Return [X, Y] of the center of cell containing provided text 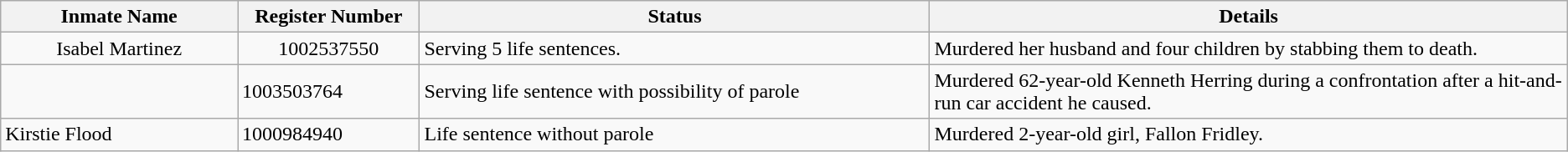
1002537550 [328, 48]
Kirstie Flood [119, 134]
Isabel Martinez [119, 48]
1003503764 [328, 92]
Details [1248, 17]
Life sentence without parole [675, 134]
Murdered 2-year-old girl, Fallon Fridley. [1248, 134]
Murdered her husband and four children by stabbing them to death. [1248, 48]
Murdered 62-year-old Kenneth Herring during a confrontation after a hit-and-run car accident he caused. [1248, 92]
Serving 5 life sentences. [675, 48]
Status [675, 17]
Serving life sentence with possibility of parole [675, 92]
Inmate Name [119, 17]
Register Number [328, 17]
1000984940 [328, 134]
